Find where the given text appears and provide that cell's center as [X, Y] coordinate. 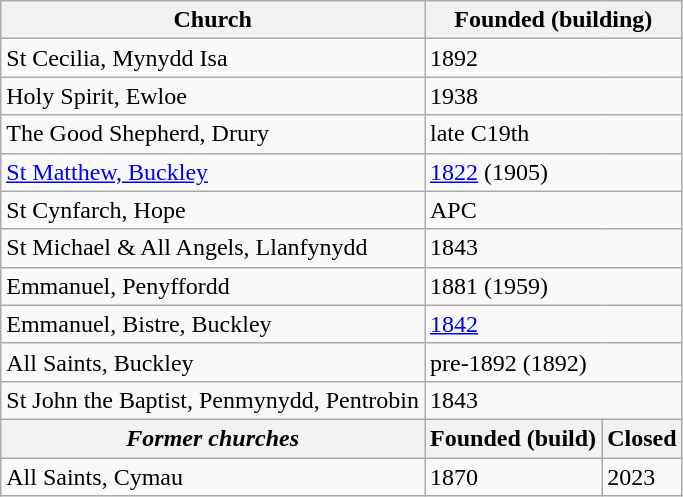
All Saints, Buckley [213, 362]
The Good Shepherd, Drury [213, 134]
1892 [553, 58]
All Saints, Cymau [213, 477]
St John the Baptist, Penmynydd, Pentrobin [213, 400]
1822 (1905) [553, 172]
pre-1892 (1892) [553, 362]
1938 [553, 96]
St Matthew, Buckley [213, 172]
Founded (build) [512, 438]
Emmanuel, Bistre, Buckley [213, 324]
Holy Spirit, Ewloe [213, 96]
Church [213, 20]
Closed [642, 438]
Emmanuel, Penyffordd [213, 286]
1870 [512, 477]
St Cecilia, Mynydd Isa [213, 58]
Former churches [213, 438]
St Michael & All Angels, Llanfynydd [213, 248]
Founded (building) [553, 20]
St Cynfarch, Hope [213, 210]
APC [553, 210]
2023 [642, 477]
1881 (1959) [553, 286]
1842 [553, 324]
late C19th [553, 134]
